Determine the (x, y) coordinate at the center of the cell enclosing the given text.  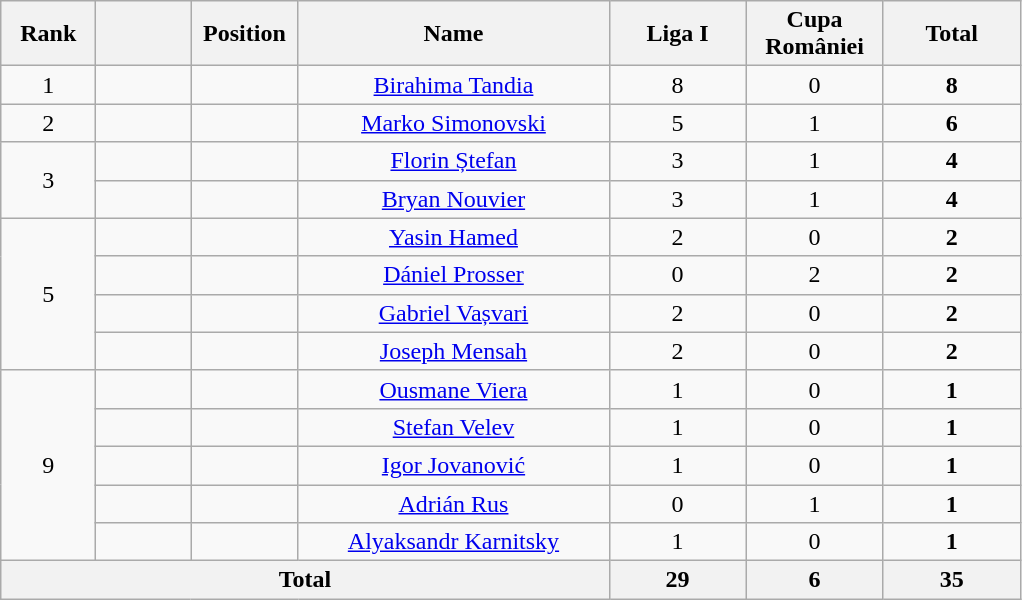
Joseph Mensah (454, 351)
Alyaksandr Karnitsky (454, 542)
Adrián Rus (454, 503)
Gabriel Vașvari (454, 313)
Name (454, 34)
29 (678, 580)
Position (244, 34)
Liga I (678, 34)
Cupa României (814, 34)
Marko Simonovski (454, 123)
Rank (48, 34)
Igor Jovanović (454, 465)
Stefan Velev (454, 427)
9 (48, 465)
Bryan Nouvier (454, 199)
35 (952, 580)
Yasin Hamed (454, 237)
Birahima Tandia (454, 85)
Florin Ștefan (454, 161)
Ousmane Viera (454, 389)
Dániel Prosser (454, 275)
